Pinpoint the cell where the given text exists, returning its [X, Y] midpoint coordinate. 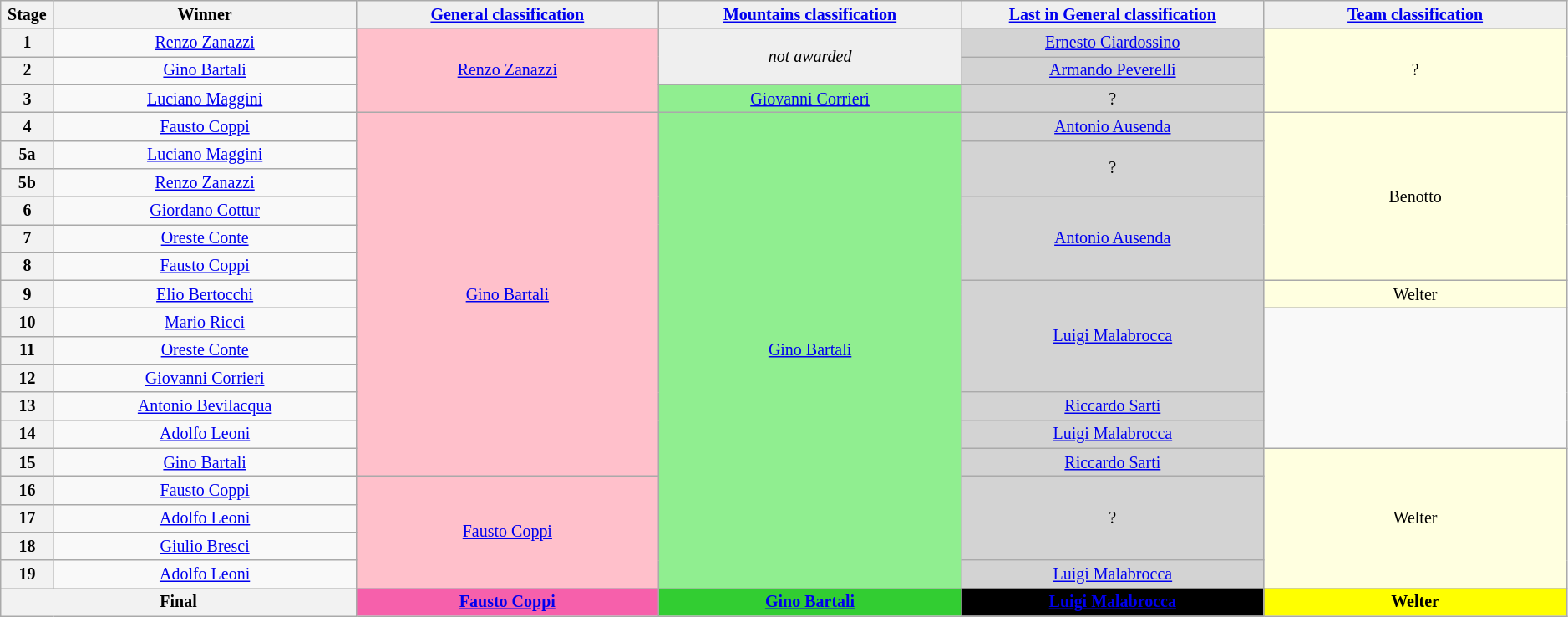
Giulio Bresci [205, 547]
Stage [27, 15]
Giordano Cottur [205, 211]
General classification [507, 15]
9 [27, 294]
Final [179, 602]
19 [27, 574]
18 [27, 547]
Elio Bertocchi [205, 294]
Armando Peverelli [1113, 70]
Ernesto Ciardossino [1113, 43]
4 [27, 127]
13 [27, 406]
16 [27, 490]
Mountains classification [809, 15]
Winner [205, 15]
6 [27, 211]
Benotto [1415, 197]
15 [27, 463]
5b [27, 182]
10 [27, 323]
5a [27, 154]
17 [27, 518]
Mario Ricci [205, 323]
Team classification [1415, 15]
Last in General classification [1113, 15]
14 [27, 435]
2 [27, 70]
11 [27, 351]
not awarded [809, 57]
12 [27, 378]
1 [27, 43]
7 [27, 239]
3 [27, 99]
8 [27, 266]
Antonio Bevilacqua [205, 406]
